Return the [x, y] coordinate for the center point of the cell that contains the specified text.  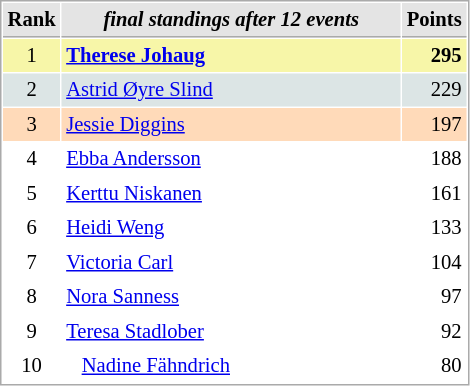
4 [32, 158]
197 [434, 124]
8 [32, 296]
5 [32, 194]
Nadine Fähndrich [232, 366]
6 [32, 228]
133 [434, 228]
Victoria Carl [232, 262]
9 [32, 332]
Ebba Andersson [232, 158]
Kerttu Niskanen [232, 194]
Points [434, 20]
80 [434, 366]
10 [32, 366]
Heidi Weng [232, 228]
Rank [32, 20]
188 [434, 158]
final standings after 12 events [232, 20]
2 [32, 90]
97 [434, 296]
229 [434, 90]
1 [32, 56]
104 [434, 262]
Teresa Stadlober [232, 332]
161 [434, 194]
295 [434, 56]
Nora Sanness [232, 296]
3 [32, 124]
Therese Johaug [232, 56]
92 [434, 332]
Jessie Diggins [232, 124]
7 [32, 262]
Astrid Øyre Slind [232, 90]
